Provide the (X, Y) coordinate of the cell's center where the given text is located.  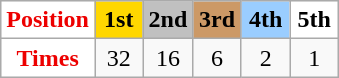
6 (218, 58)
16 (168, 58)
2 (266, 58)
Position (48, 20)
Times (48, 58)
2nd (168, 20)
3rd (218, 20)
32 (118, 58)
1 (314, 58)
4th (266, 20)
1st (118, 20)
5th (314, 20)
